Return (x, y) of the center of cell containing provided text 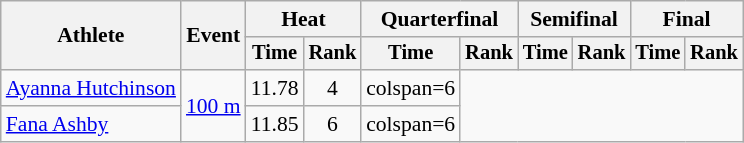
Ayanna Hutchinson (91, 88)
Semifinal (574, 19)
4 (333, 88)
100 m (214, 106)
Event (214, 36)
11.85 (275, 124)
Quarterfinal (440, 19)
Fana Ashby (91, 124)
6 (333, 124)
Final (686, 19)
Heat (304, 19)
11.78 (275, 88)
Athlete (91, 36)
